Return [x, y] of the center of cell containing provided text 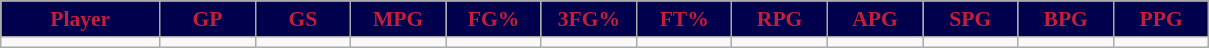
3FG% [588, 19]
GS [302, 19]
APG [874, 19]
GP [208, 19]
FT% [684, 19]
FG% [494, 19]
BPG [1066, 19]
PPG [1161, 19]
Player [80, 19]
MPG [398, 19]
SPG [970, 19]
RPG [780, 19]
